From the cell containing the given text, extract its center point as (X, Y) coordinate. 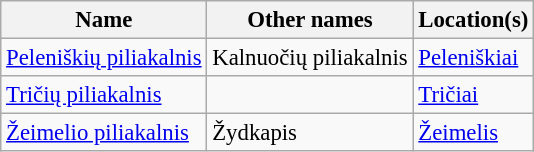
Tričių piliakalnis (104, 95)
Tričiai (474, 95)
Name (104, 20)
Žeimelio piliakalnis (104, 133)
Other names (310, 20)
Žeimelis (474, 133)
Žydkapis (310, 133)
Kalnuočių piliakalnis (310, 58)
Location(s) (474, 20)
Peleniškių piliakalnis (104, 58)
Peleniškiai (474, 58)
